Detect which cell encompasses the target text, then output its (x, y) center coordinate. 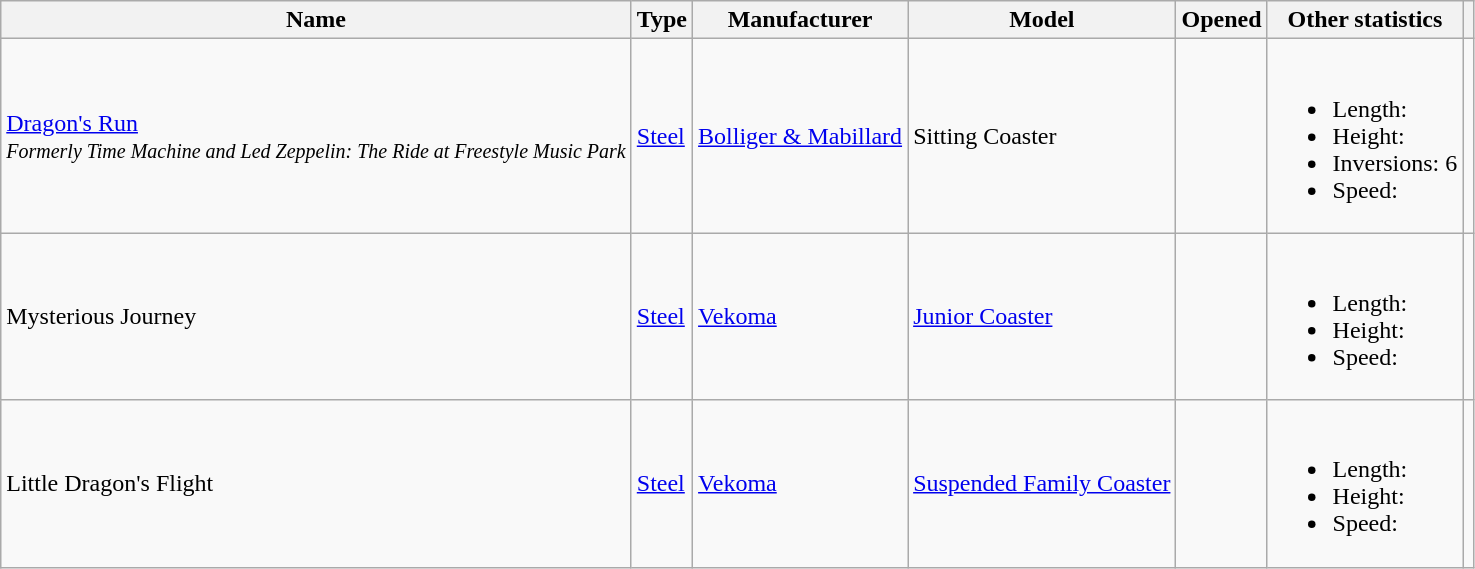
Junior Coaster (1042, 316)
Other statistics (1365, 20)
Type (662, 20)
Suspended Family Coaster (1042, 484)
Manufacturer (800, 20)
Little Dragon's Flight (316, 484)
Sitting Coaster (1042, 136)
Opened (1222, 20)
Dragon's RunFormerly Time Machine and Led Zeppelin: The Ride at Freestyle Music Park (316, 136)
Mysterious Journey (316, 316)
Bolliger & Mabillard (800, 136)
Name (316, 20)
Model (1042, 20)
Length: Height: Inversions: 6Speed: (1365, 136)
